Capture the cell that displays the provided text and extract its [x, y] central coordinate. 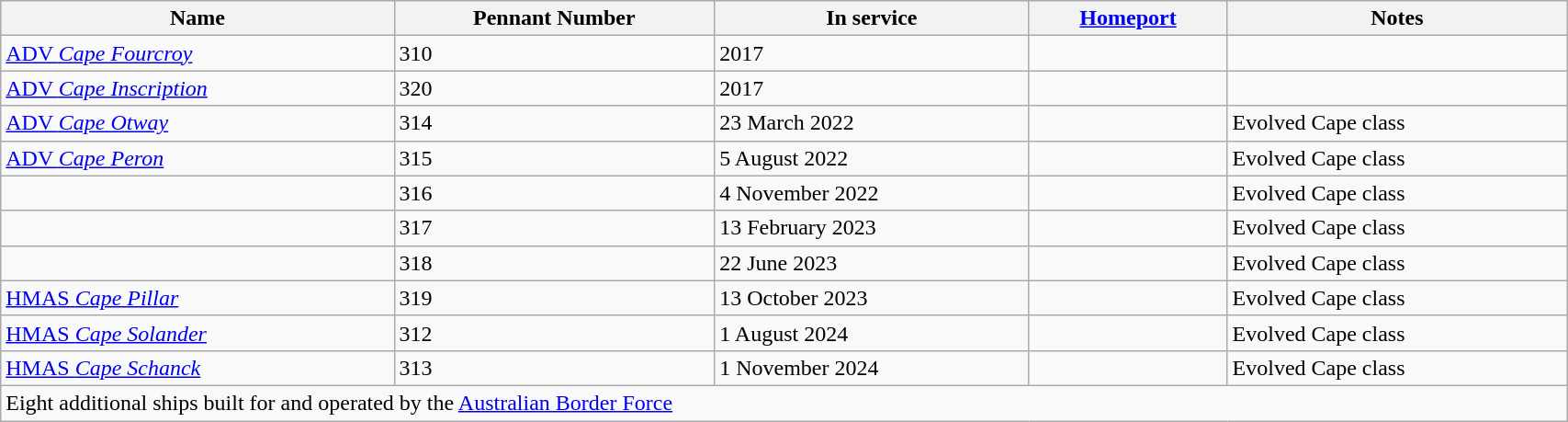
318 [555, 263]
HMAS Cape Solander [197, 333]
ADV Cape Inscription [197, 88]
Eight additional ships built for and operated by the Australian Border Force [784, 403]
Homeport [1128, 18]
ADV Cape Otway [197, 123]
1 August 2024 [872, 333]
22 June 2023 [872, 263]
5 August 2022 [872, 158]
ADV Cape Peron [197, 158]
ADV Cape Fourcroy [197, 53]
Pennant Number [555, 18]
320 [555, 88]
13 October 2023 [872, 298]
316 [555, 193]
315 [555, 158]
Notes [1397, 18]
In service [872, 18]
317 [555, 228]
319 [555, 298]
313 [555, 368]
4 November 2022 [872, 193]
310 [555, 53]
1 November 2024 [872, 368]
23 March 2022 [872, 123]
312 [555, 333]
314 [555, 123]
HMAS Cape Schanck [197, 368]
13 February 2023 [872, 228]
Name [197, 18]
HMAS Cape Pillar [197, 298]
